Scan for the cell matching the given text and deliver its (x, y) coordinate at center. 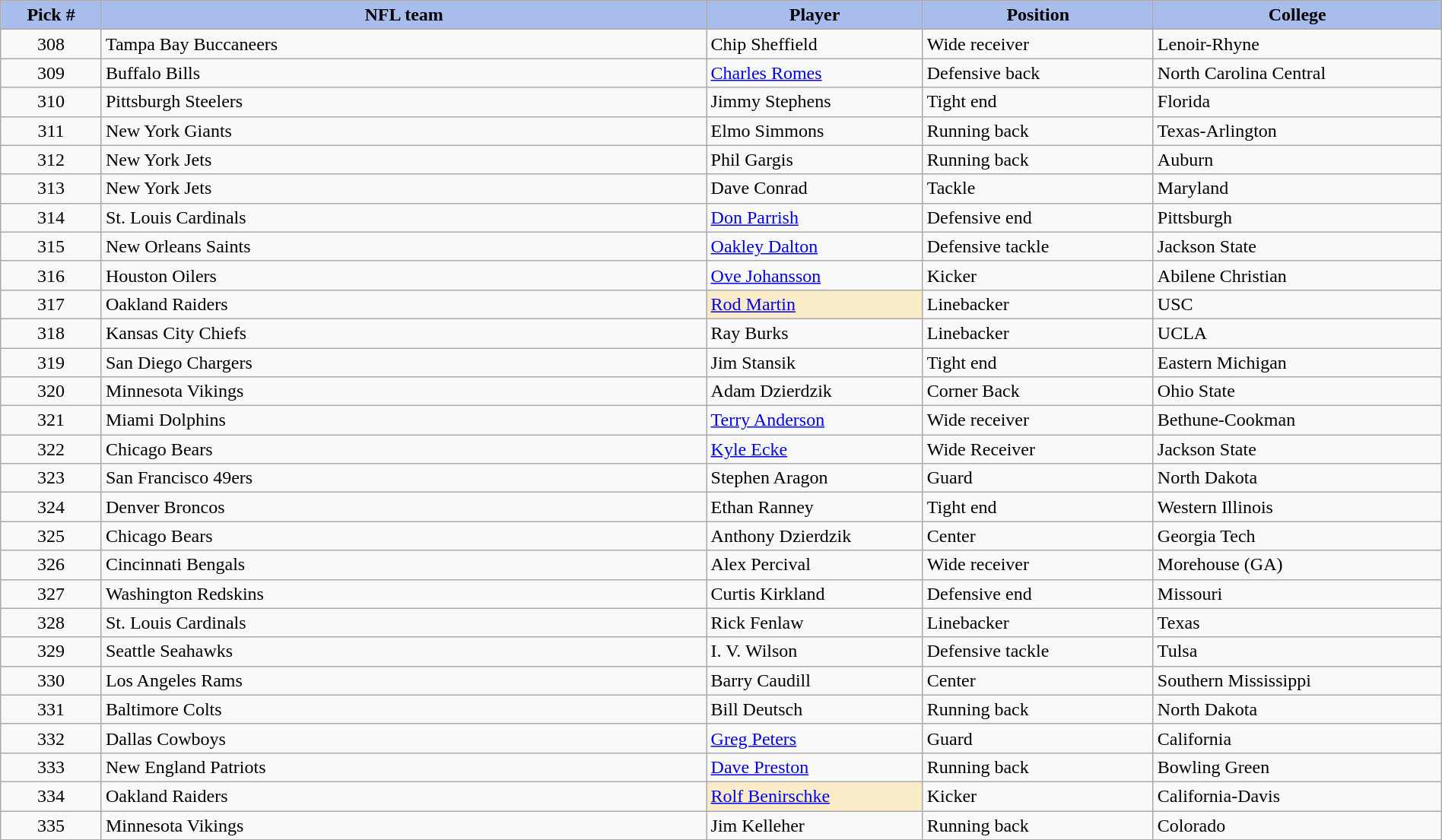
Tackle (1037, 189)
335 (52, 825)
College (1297, 15)
Defensive back (1037, 73)
311 (52, 131)
Stephen Aragon (815, 478)
Miami Dolphins (404, 420)
309 (52, 73)
Barry Caudill (815, 680)
Dallas Cowboys (404, 738)
Ove Johansson (815, 275)
Lenoir-Rhyne (1297, 44)
Chip Sheffield (815, 44)
Texas-Arlington (1297, 131)
Washington Redskins (404, 594)
Greg Peters (815, 738)
Morehouse (GA) (1297, 565)
Ohio State (1297, 391)
Georgia Tech (1297, 536)
317 (52, 304)
Auburn (1297, 160)
Tampa Bay Buccaneers (404, 44)
329 (52, 651)
UCLA (1297, 333)
Bethune-Cookman (1297, 420)
Charles Romes (815, 73)
320 (52, 391)
Alex Percival (815, 565)
New England Patriots (404, 767)
California (1297, 738)
323 (52, 478)
314 (52, 217)
Seattle Seahawks (404, 651)
319 (52, 363)
Adam Dzierdzik (815, 391)
333 (52, 767)
308 (52, 44)
Dave Preston (815, 767)
310 (52, 102)
Kansas City Chiefs (404, 333)
Ethan Ranney (815, 507)
334 (52, 796)
Elmo Simmons (815, 131)
Cincinnati Bengals (404, 565)
I. V. Wilson (815, 651)
Pick # (52, 15)
Wide Receiver (1037, 449)
North Carolina Central (1297, 73)
Phil Gargis (815, 160)
Pittsburgh Steelers (404, 102)
322 (52, 449)
New York Giants (404, 131)
321 (52, 420)
USC (1297, 304)
316 (52, 275)
331 (52, 709)
Maryland (1297, 189)
Terry Anderson (815, 420)
Jimmy Stephens (815, 102)
324 (52, 507)
Don Parrish (815, 217)
Jim Kelleher (815, 825)
312 (52, 160)
Bowling Green (1297, 767)
Missouri (1297, 594)
Jim Stansik (815, 363)
Western Illinois (1297, 507)
Pittsburgh (1297, 217)
Position (1037, 15)
313 (52, 189)
Eastern Michigan (1297, 363)
Corner Back (1037, 391)
Anthony Dzierdzik (815, 536)
Colorado (1297, 825)
Baltimore Colts (404, 709)
Kyle Ecke (815, 449)
Buffalo Bills (404, 73)
San Diego Chargers (404, 363)
327 (52, 594)
Tulsa (1297, 651)
Curtis Kirkland (815, 594)
326 (52, 565)
Dave Conrad (815, 189)
315 (52, 246)
San Francisco 49ers (404, 478)
Florida (1297, 102)
Denver Broncos (404, 507)
Texas (1297, 623)
325 (52, 536)
330 (52, 680)
318 (52, 333)
Bill Deutsch (815, 709)
Player (815, 15)
Ray Burks (815, 333)
Oakley Dalton (815, 246)
Rick Fenlaw (815, 623)
Abilene Christian (1297, 275)
Rod Martin (815, 304)
Houston Oilers (404, 275)
328 (52, 623)
NFL team (404, 15)
California-Davis (1297, 796)
Los Angeles Rams (404, 680)
New Orleans Saints (404, 246)
332 (52, 738)
Rolf Benirschke (815, 796)
Southern Mississippi (1297, 680)
